Find where the given text appears and provide that cell's center as (X, Y) coordinate. 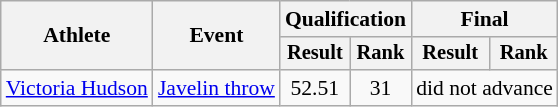
Final (484, 19)
Javelin throw (216, 88)
did not advance (484, 88)
Victoria Hudson (77, 88)
Athlete (77, 36)
52.51 (315, 88)
Qualification (346, 19)
31 (380, 88)
Event (216, 36)
